Detect which cell encompasses the target text, then output its (x, y) center coordinate. 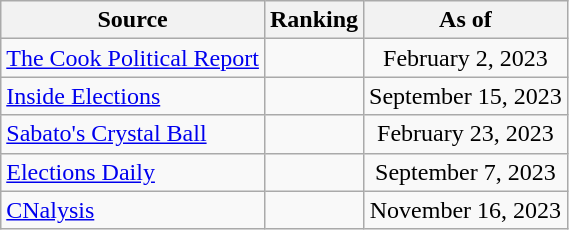
CNalysis (133, 210)
As of (466, 20)
Sabato's Crystal Ball (133, 134)
September 15, 2023 (466, 96)
Ranking (314, 20)
February 2, 2023 (466, 58)
February 23, 2023 (466, 134)
The Cook Political Report (133, 58)
Elections Daily (133, 172)
September 7, 2023 (466, 172)
Inside Elections (133, 96)
Source (133, 20)
November 16, 2023 (466, 210)
